Return the [x, y] coordinate for the center point of the cell that contains the specified text.  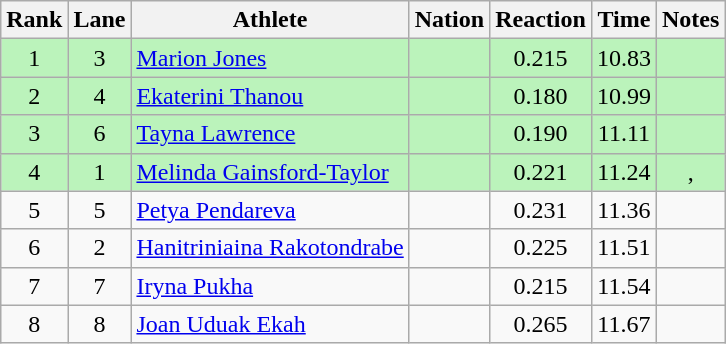
Tayna Lawrence [270, 134]
11.11 [624, 134]
Petya Pendareva [270, 210]
11.51 [624, 248]
Joan Uduak Ekah [270, 324]
0.190 [541, 134]
Melinda Gainsford-Taylor [270, 172]
Lane [100, 20]
Athlete [270, 20]
Notes [690, 20]
Reaction [541, 20]
0.265 [541, 324]
Iryna Pukha [270, 286]
10.99 [624, 96]
Nation [449, 20]
0.231 [541, 210]
11.67 [624, 324]
Time [624, 20]
0.225 [541, 248]
11.54 [624, 286]
Hanitriniaina Rakotondrabe [270, 248]
Rank [34, 20]
Marion Jones [270, 58]
, [690, 172]
0.221 [541, 172]
11.24 [624, 172]
Ekaterini Thanou [270, 96]
0.180 [541, 96]
11.36 [624, 210]
10.83 [624, 58]
